Identify which cell holds the provided text, then report its (x, y) central coordinate. 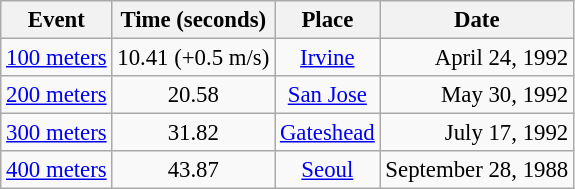
300 meters (56, 133)
400 meters (56, 170)
Seoul (328, 170)
Date (476, 20)
Event (56, 20)
10.41 (+0.5 m/s) (194, 58)
Place (328, 20)
20.58 (194, 95)
100 meters (56, 58)
43.87 (194, 170)
April 24, 1992 (476, 58)
Gateshead (328, 133)
July 17, 1992 (476, 133)
200 meters (56, 95)
Irvine (328, 58)
May 30, 1992 (476, 95)
September 28, 1988 (476, 170)
San Jose (328, 95)
31.82 (194, 133)
Time (seconds) (194, 20)
